Detect which cell encompasses the target text, then output its (X, Y) center coordinate. 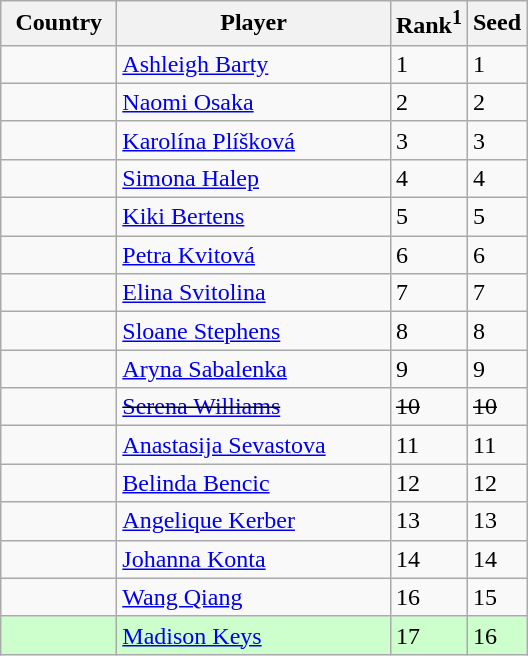
Seed (496, 24)
Anastasija Sevastova (254, 445)
Country (59, 24)
Kiki Bertens (254, 217)
Naomi Osaka (254, 102)
Ashleigh Barty (254, 64)
Petra Kvitová (254, 255)
Rank1 (428, 24)
Johanna Konta (254, 559)
Serena Williams (254, 407)
Wang Qiang (254, 597)
Aryna Sabalenka (254, 369)
Elina Svitolina (254, 293)
Player (254, 24)
Simona Halep (254, 178)
Sloane Stephens (254, 331)
Karolína Plíšková (254, 140)
15 (496, 597)
Belinda Bencic (254, 483)
17 (428, 635)
Madison Keys (254, 635)
Angelique Kerber (254, 521)
